Scan for the cell matching the given text and deliver its [x, y] coordinate at center. 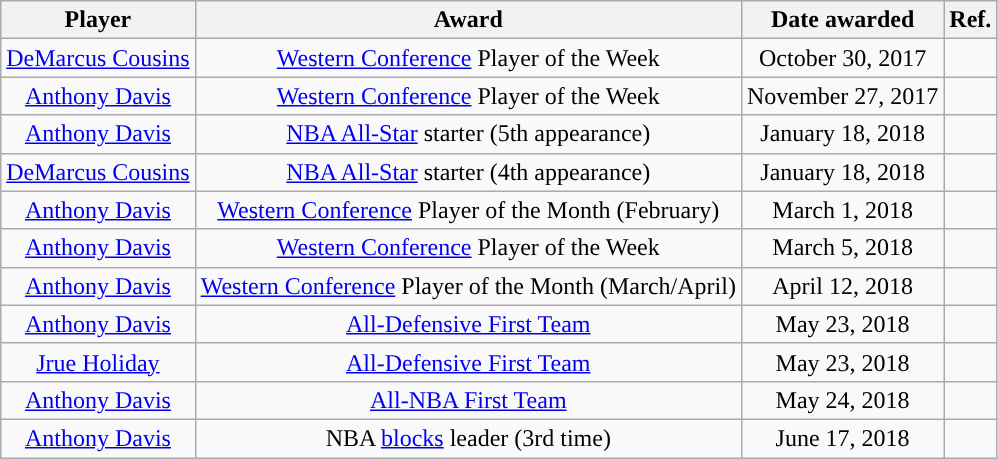
March 5, 2018 [842, 248]
Award [468, 20]
Ref. [970, 20]
All-NBA First Team [468, 400]
April 12, 2018 [842, 286]
NBA All-Star starter (5th appearance) [468, 134]
Western Conference Player of the Month (February) [468, 210]
Player [98, 20]
Date awarded [842, 20]
March 1, 2018 [842, 210]
Western Conference Player of the Month (March/April) [468, 286]
Jrue Holiday [98, 362]
NBA blocks leader (3rd time) [468, 438]
October 30, 2017 [842, 58]
May 24, 2018 [842, 400]
June 17, 2018 [842, 438]
November 27, 2017 [842, 96]
NBA All-Star starter (4th appearance) [468, 172]
